Detect which cell encompasses the target text, then output its [x, y] center coordinate. 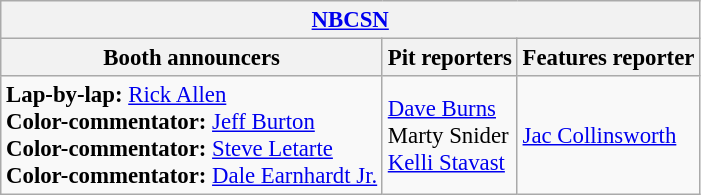
Features reporter [608, 58]
NBCSN [350, 20]
Dave BurnsMarty SniderKelli Stavast [450, 136]
Lap-by-lap: Rick AllenColor-commentator: Jeff BurtonColor-commentator: Steve LetarteColor-commentator: Dale Earnhardt Jr. [192, 136]
Pit reporters [450, 58]
Jac Collinsworth [608, 136]
Booth announcers [192, 58]
